Determine the [x, y] coordinate at the center of the cell enclosing the given text.  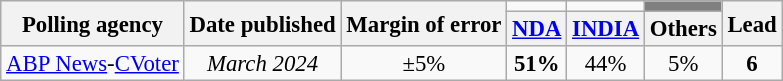
Margin of error [424, 24]
INDIA [606, 30]
51% [537, 64]
44% [606, 64]
March 2024 [262, 64]
Others [683, 30]
Polling agency [92, 24]
6 [752, 64]
5% [683, 64]
Date published [262, 24]
±5% [424, 64]
ABP News-CVoter [92, 64]
Lead [752, 24]
NDA [537, 30]
